Return (X, Y) of the center of cell containing provided text 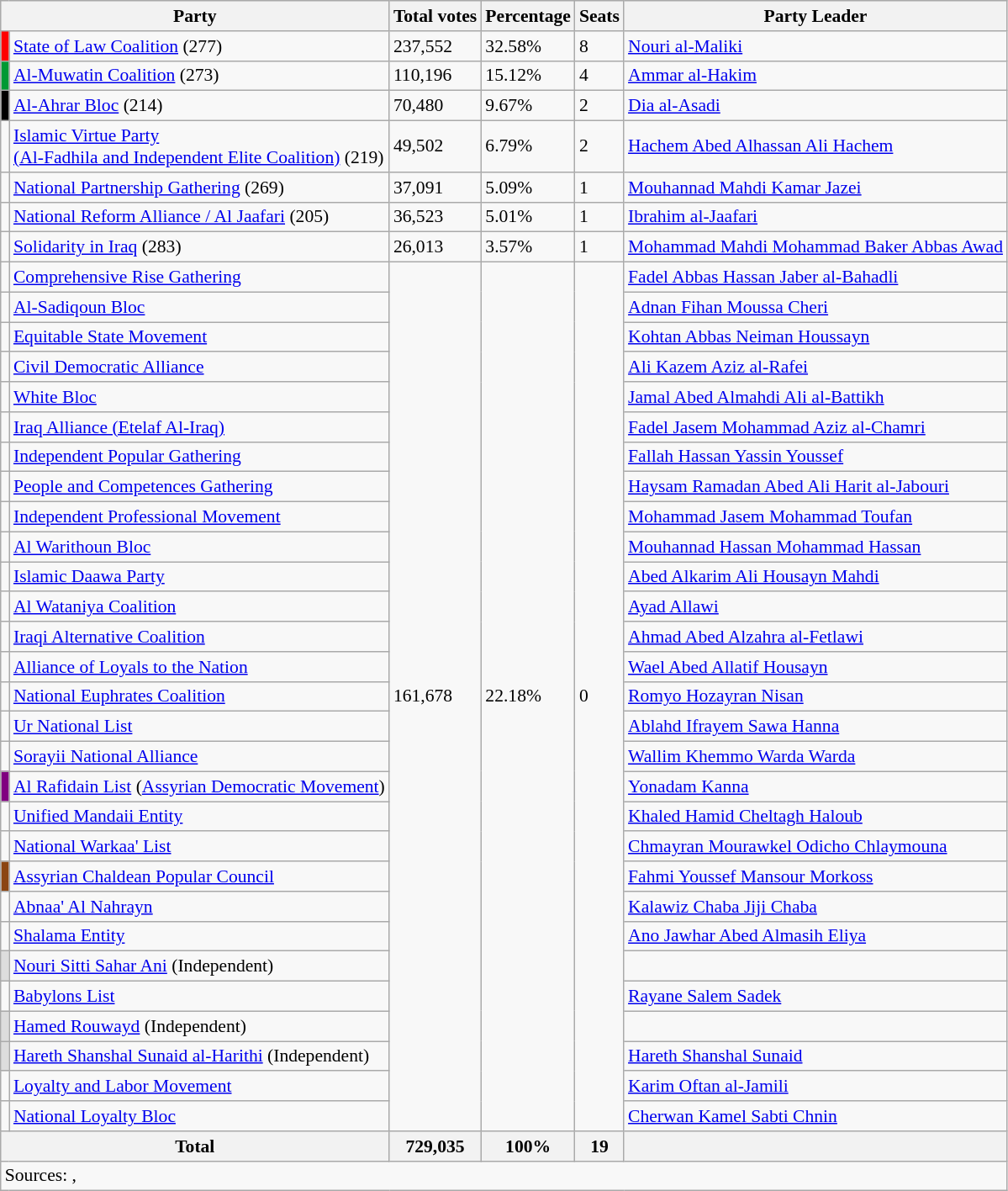
Rayane Salem Sadek (815, 997)
Al-Sadiqoun Bloc (199, 307)
Percentage (528, 16)
Ur National List (199, 727)
Equitable State Movement (199, 337)
Fahmi Youssef Mansour Morkoss (815, 876)
5.01% (528, 217)
Total (195, 1146)
Ahmad Abed Alzahra al-Fetlawi (815, 637)
Comprehensive Rise Gathering (199, 278)
Al-Ahrar Bloc (214) (199, 106)
100% (528, 1146)
36,523 (435, 217)
237,552 (435, 46)
6.79% (528, 146)
Ablahd Ifrayem Sawa Hanna (815, 727)
Total votes (435, 16)
Babylons List (199, 997)
Mouhannad Mahdi Kamar Jazei (815, 188)
Unified Mandaii Entity (199, 817)
4 (599, 76)
Khaled Hamid Cheltagh Haloub (815, 817)
Abnaa' Al Nahrayn (199, 907)
National Partnership Gathering (269) (199, 188)
Solidarity in Iraq (283) (199, 247)
19 (599, 1146)
3.57% (528, 247)
110,196 (435, 76)
Mouhannad Hassan Mohammad Hassan (815, 547)
Kohtan Abbas Neiman Houssayn (815, 337)
Chmayran Mourawkel Odicho Chlaymouna (815, 847)
Hamed Rouwayd (Independent) (199, 1026)
37,091 (435, 188)
Al Warithoun Bloc (199, 547)
Al Rafidain List (Assyrian Democratic Movement) (199, 786)
Ibrahim al-Jaafari (815, 217)
Iraqi Alternative Coalition (199, 637)
Wallim Khemmo Warda Warda (815, 757)
Ano Jawhar Abed Almasih Eliya (815, 936)
Fadel Abbas Hassan Jaber al-Bahadli (815, 278)
Hareth Shanshal Sunaid al-Harithi (Independent) (199, 1056)
White Bloc (199, 397)
Wael Abed Allatif Housayn (815, 667)
Nouri al-Maliki (815, 46)
70,480 (435, 106)
National Loyalty Bloc (199, 1116)
0 (599, 696)
National Reform Alliance / Al Jaafari (205) (199, 217)
8 (599, 46)
Yonadam Kanna (815, 786)
Iraq Alliance (Etelaf Al-Iraq) (199, 427)
Dia al-Asadi (815, 106)
Ali Kazem Aziz al-Rafei (815, 368)
Sources: , (504, 1176)
National Warkaa' List (199, 847)
Ammar al-Hakim (815, 76)
Hachem Abed Alhassan Ali Hachem (815, 146)
Karim Oftan al-Jamili (815, 1087)
Shalama Entity (199, 936)
729,035 (435, 1146)
Seats (599, 16)
Adnan Fihan Moussa Cheri (815, 307)
9.67% (528, 106)
Mohammad Jasem Mohammad Toufan (815, 517)
Nouri Sitti Sahar Ani (Independent) (199, 966)
32.58% (528, 46)
Islamic Virtue Party (Al-Fadhila and Independent Elite Coalition) (219) (199, 146)
Romyo Hozayran Nisan (815, 696)
Al Wataniya Coalition (199, 607)
Party (195, 16)
Alliance of Loyals to the Nation (199, 667)
State of Law Coalition (277) (199, 46)
161,678 (435, 696)
Fadel Jasem Mohammad Aziz al-Chamri (815, 427)
Sorayii National Alliance (199, 757)
Assyrian Chaldean Popular Council (199, 876)
Mohammad Mahdi Mohammad Baker Abbas Awad (815, 247)
Haysam Ramadan Abed Ali Harit al-Jabouri (815, 487)
49,502 (435, 146)
Cherwan Kamel Sabti Chnin (815, 1116)
Kalawiz Chaba Jiji Chaba (815, 907)
Party Leader (815, 16)
Abed Alkarim Ali Housayn Mahdi (815, 577)
5.09% (528, 188)
22.18% (528, 696)
Jamal Abed Almahdi Ali al-Battikh (815, 397)
Independent Professional Movement (199, 517)
Fallah Hassan Yassin Youssef (815, 457)
Loyalty and Labor Movement (199, 1087)
Ayad Allawi (815, 607)
26,013 (435, 247)
Hareth Shanshal Sunaid (815, 1056)
Independent Popular Gathering (199, 457)
Al-Muwatin Coalition (273) (199, 76)
15.12% (528, 76)
National Euphrates Coalition (199, 696)
Civil Democratic Alliance (199, 368)
Islamic Daawa Party (199, 577)
People and Competences Gathering (199, 487)
